Locate the cell with the specified text and output its (x, y) center coordinate. 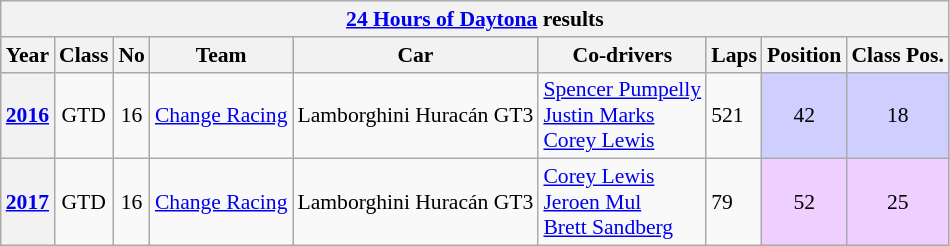
52 (804, 202)
2016 (28, 116)
521 (734, 116)
Spencer Pumpelly Justin Marks Corey Lewis (622, 116)
25 (897, 202)
Year (28, 55)
Class (84, 55)
Car (415, 55)
Co-drivers (622, 55)
Class Pos. (897, 55)
No (132, 55)
Position (804, 55)
Corey Lewis Jeroen Mul Brett Sandberg (622, 202)
18 (897, 116)
Laps (734, 55)
Team (222, 55)
24 Hours of Daytona results (475, 19)
79 (734, 202)
2017 (28, 202)
42 (804, 116)
